Output the (X, Y) coordinate of the center of the cell containing the given text.  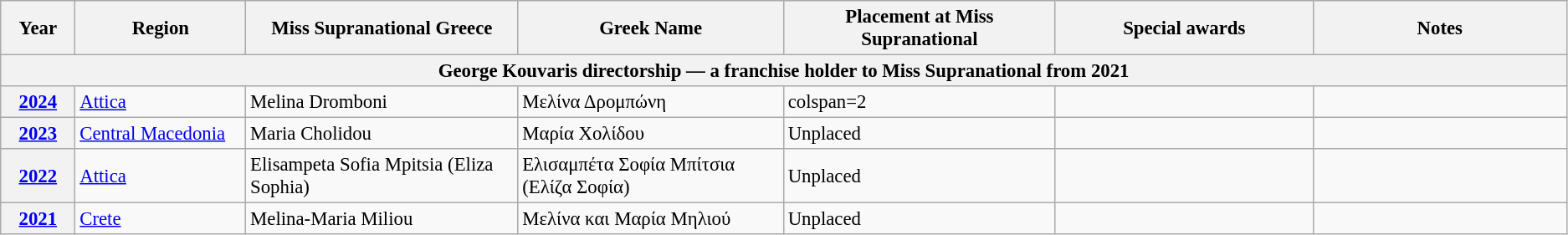
George Kouvaris directorship — a franchise holder to Miss Supranational from 2021 (784, 71)
colspan=2 (919, 102)
Crete (161, 219)
Ελισαμπέτα Σοφία Μπίτσια (Ελίζα Σοφία) (651, 176)
Greek Name (651, 28)
Special awards (1184, 28)
Placement at Miss Supranational (919, 28)
Miss Supranational Greece (382, 28)
2022 (38, 176)
2021 (38, 219)
Notes (1439, 28)
Melina-Maria Miliou (382, 219)
Μελίνα και Μαρία Μηλιού (651, 219)
Melina Dromboni (382, 102)
Μαρία Χολίδου (651, 134)
Maria Cholidou (382, 134)
Year (38, 28)
Region (161, 28)
Elisampeta Sofia Mpitsia (Eliza Sophia) (382, 176)
Central Macedonia (161, 134)
2023 (38, 134)
Μελίνα Δρομπώνη (651, 102)
2024 (38, 102)
